Scan for the cell matching the given text and deliver its [x, y] coordinate at center. 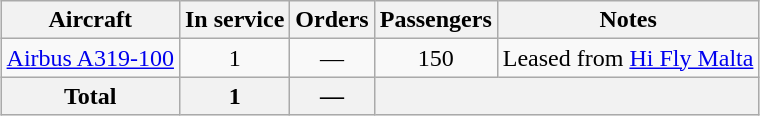
In service [234, 20]
Leased from Hi Fly Malta [628, 58]
150 [436, 58]
Orders [332, 20]
Total [90, 96]
Aircraft [90, 20]
Notes [628, 20]
Airbus A319-100 [90, 58]
Passengers [436, 20]
